From the cell containing the given text, extract its center point as (x, y) coordinate. 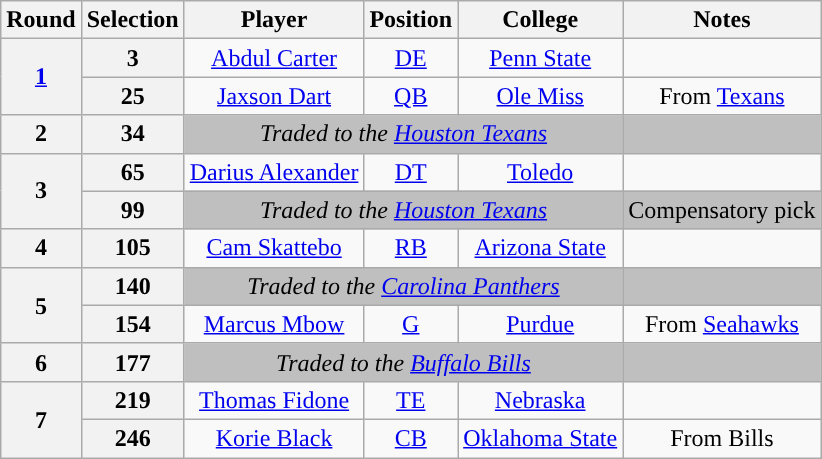
65 (132, 172)
Penn State (540, 58)
From Bills (722, 438)
Abdul Carter (274, 58)
From Seahawks (722, 324)
1 (41, 77)
246 (132, 438)
Darius Alexander (274, 172)
Cam Skattebo (274, 248)
DE (411, 58)
College (540, 20)
DT (411, 172)
6 (41, 362)
RB (411, 248)
25 (132, 96)
Korie Black (274, 438)
Purdue (540, 324)
Player (274, 20)
G (411, 324)
From Texans (722, 96)
Arizona State (540, 248)
Nebraska (540, 400)
QB (411, 96)
Round (41, 20)
Notes (722, 20)
Toledo (540, 172)
140 (132, 286)
177 (132, 362)
34 (132, 134)
5 (41, 305)
219 (132, 400)
7 (41, 419)
99 (132, 210)
Traded to the Buffalo Bills (403, 362)
TE (411, 400)
Compensatory pick (722, 210)
Traded to the Carolina Panthers (403, 286)
105 (132, 248)
4 (41, 248)
2 (41, 134)
Selection (132, 20)
154 (132, 324)
Marcus Mbow (274, 324)
CB (411, 438)
Ole Miss (540, 96)
Thomas Fidone (274, 400)
Position (411, 20)
Oklahoma State (540, 438)
Jaxson Dart (274, 96)
